Return (X, Y) of the center of cell containing provided text 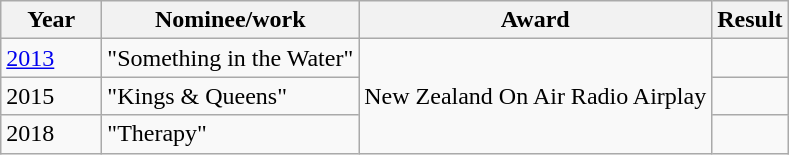
Nominee/work (230, 20)
2015 (52, 96)
"Kings & Queens" (230, 96)
"Something in the Water" (230, 58)
Award (536, 20)
Result (750, 20)
"Therapy" (230, 134)
Year (52, 20)
2013 (52, 58)
New Zealand On Air Radio Airplay (536, 96)
2018 (52, 134)
